Scan for the cell matching the given text and deliver its [x, y] coordinate at center. 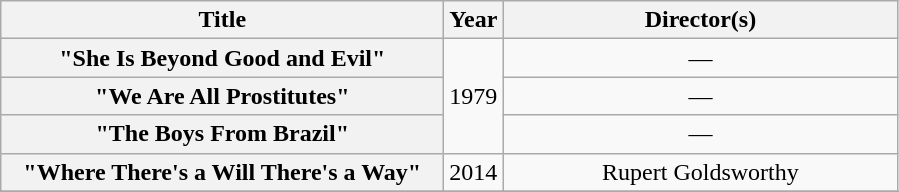
"We Are All Prostitutes" [222, 96]
"The Boys From Brazil" [222, 134]
Rupert Goldsworthy [700, 172]
Director(s) [700, 20]
Year [474, 20]
Title [222, 20]
2014 [474, 172]
1979 [474, 96]
"She Is Beyond Good and Evil" [222, 58]
"Where There's a Will There's a Way" [222, 172]
